Identify which cell holds the provided text, then report its (x, y) central coordinate. 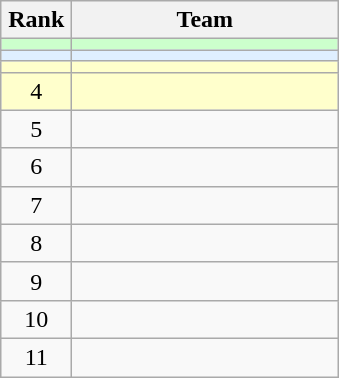
5 (36, 129)
6 (36, 167)
8 (36, 243)
Rank (36, 20)
9 (36, 281)
7 (36, 205)
11 (36, 357)
10 (36, 319)
Team (205, 20)
4 (36, 91)
